Locate the cell with the specified text and output its [X, Y] center coordinate. 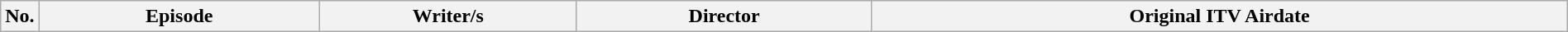
Writer/s [448, 16]
Original ITV Airdate [1219, 16]
Director [724, 16]
No. [20, 16]
Episode [179, 16]
